Return the [x, y] coordinate for the center point of the cell that contains the specified text.  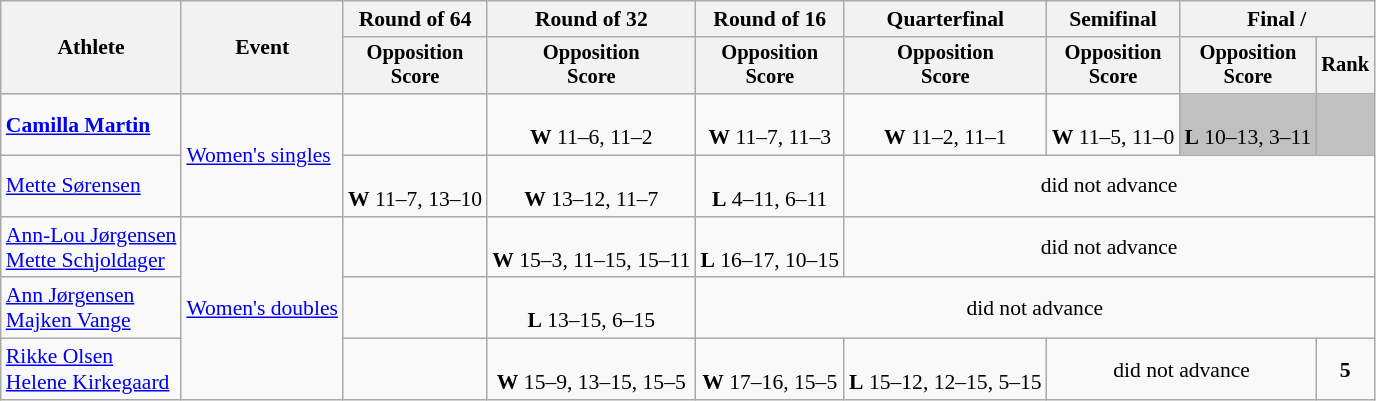
W 15–9, 13–15, 15–5 [591, 370]
L 15–12, 12–15, 5–15 [946, 370]
W 11–7, 11–3 [770, 124]
Event [262, 48]
W 11–2, 11–1 [946, 124]
Athlete [92, 48]
Final / [1276, 19]
5 [1345, 370]
Women's singles [262, 155]
Rikke OlsenHelene Kirkegaard [92, 370]
Ann JørgensenMajken Vange [92, 308]
W 17–16, 15–5 [770, 370]
Mette Sørensen [92, 186]
Round of 32 [591, 19]
L 16–17, 10–15 [770, 248]
W 11–7, 13–10 [415, 186]
Ann-Lou JørgensenMette Schjoldager [92, 248]
W 15–3, 11–15, 15–11 [591, 248]
W 11–5, 11–0 [1114, 124]
L 10–13, 3–11 [1248, 124]
Camilla Martin [92, 124]
W 11–6, 11–2 [591, 124]
L 13–15, 6–15 [591, 308]
L 4–11, 6–11 [770, 186]
Semifinal [1114, 19]
Women's doubles [262, 308]
Round of 16 [770, 19]
Round of 64 [415, 19]
Quarterfinal [946, 19]
W 13–12, 11–7 [591, 186]
Rank [1345, 66]
